Capture the cell that displays the provided text and extract its [x, y] central coordinate. 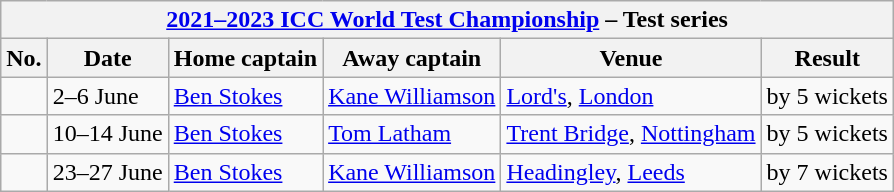
2–6 June [108, 96]
23–27 June [108, 172]
Home captain [245, 58]
2021–2023 ICC World Test Championship – Test series [448, 20]
Venue [631, 58]
No. [24, 58]
Date [108, 58]
Headingley, Leeds [631, 172]
Tom Latham [412, 134]
Result [827, 58]
by 7 wickets [827, 172]
Away captain [412, 58]
Lord's, London [631, 96]
Trent Bridge, Nottingham [631, 134]
10–14 June [108, 134]
